Determine the [x, y] coordinate at the center of the cell enclosing the given text.  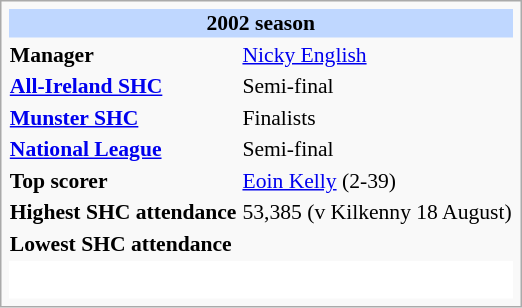
Top scorer [123, 180]
2002 season [260, 23]
Manager [123, 54]
Nicky English [377, 54]
All-Ireland SHC [123, 86]
Eoin Kelly (2-39) [377, 180]
53,385 (v Kilkenny 18 August) [377, 212]
Highest SHC attendance [123, 212]
Lowest SHC attendance [123, 243]
National League [123, 149]
Finalists [377, 117]
Munster SHC [123, 117]
